Pinpoint the cell where the given text exists, returning its (X, Y) midpoint coordinate. 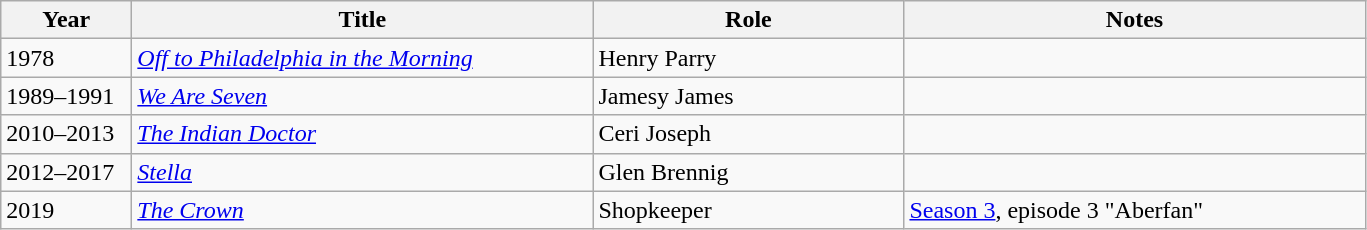
Shopkeeper (748, 210)
2019 (66, 210)
Season 3, episode 3 "Aberfan" (1134, 210)
1989–1991 (66, 96)
Year (66, 20)
Title (362, 20)
Ceri Joseph (748, 134)
Henry Parry (748, 58)
Jamesy James (748, 96)
The Crown (362, 210)
Role (748, 20)
Stella (362, 172)
The Indian Doctor (362, 134)
2012–2017 (66, 172)
Glen Brennig (748, 172)
Notes (1134, 20)
We Are Seven (362, 96)
Off to Philadelphia in the Morning (362, 58)
1978 (66, 58)
2010–2013 (66, 134)
